Output the [x, y] coordinate of the center of the cell containing the given text.  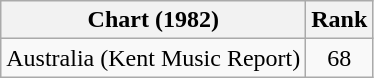
Chart (1982) [154, 20]
68 [340, 58]
Australia (Kent Music Report) [154, 58]
Rank [340, 20]
